Return the [x, y] coordinate for the center point of the cell that contains the specified text.  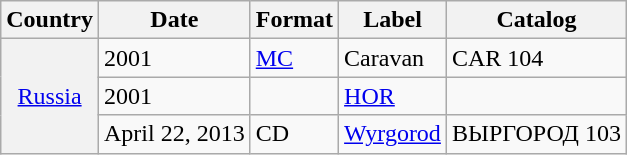
Russia [50, 96]
Format [294, 20]
ВЫРГОРОД 103 [536, 134]
Catalog [536, 20]
CAR 104 [536, 58]
Country [50, 20]
HOR [393, 96]
Wyrgorod [393, 134]
MC [294, 58]
Label [393, 20]
Caravan [393, 58]
Date [174, 20]
CD [294, 134]
April 22, 2013 [174, 134]
